From the cell containing the given text, extract its center point as (X, Y) coordinate. 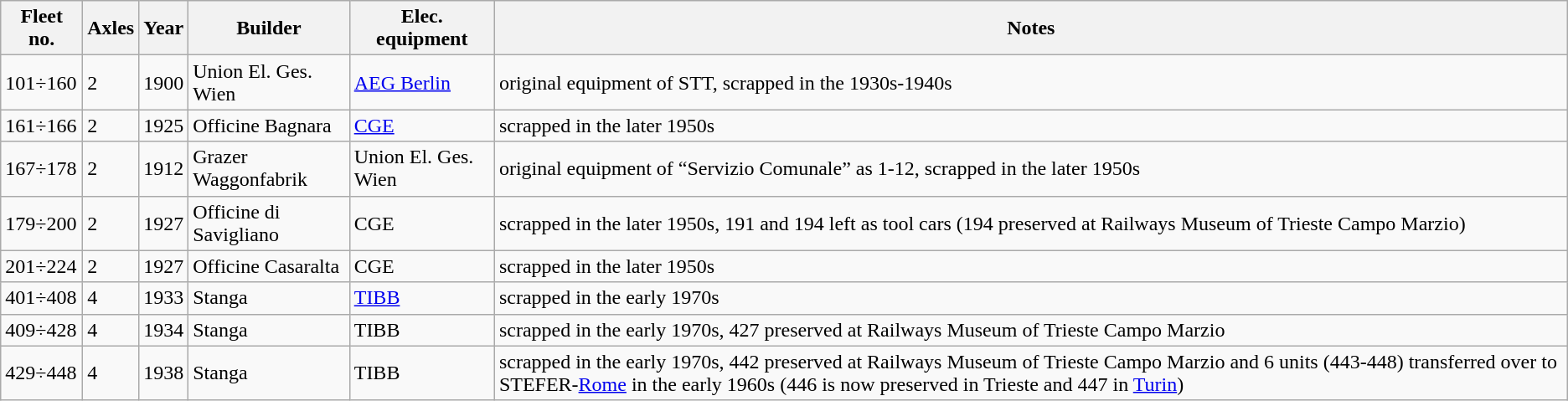
179÷200 (42, 223)
scrapped in the early 1970s (1030, 298)
1933 (164, 298)
409÷428 (42, 330)
scrapped in the early 1970s, 427 preserved at Railways Museum of Trieste Campo Marzio (1030, 330)
201÷224 (42, 266)
Fleet no. (42, 28)
Axles (111, 28)
1925 (164, 126)
Officine Casaralta (269, 266)
Builder (269, 28)
Year (164, 28)
429÷448 (42, 373)
scrapped in the later 1950s, 191 and 194 left as tool cars (194 preserved at Railways Museum of Trieste Campo Marzio) (1030, 223)
Elec. equipment (422, 28)
401÷408 (42, 298)
1912 (164, 169)
Notes (1030, 28)
original equipment of “Servizio Comunale” as 1-12, scrapped in the later 1950s (1030, 169)
Officine di Savigliano (269, 223)
Officine Bagnara (269, 126)
167÷178 (42, 169)
original equipment of STT, scrapped in the 1930s-1940s (1030, 82)
1900 (164, 82)
AEG Berlin (422, 82)
Grazer Waggonfabrik (269, 169)
161÷166 (42, 126)
1938 (164, 373)
101÷160 (42, 82)
1934 (164, 330)
